Identify which cell holds the provided text, then report its [x, y] central coordinate. 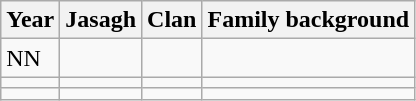
Year [30, 20]
Family background [308, 20]
Clan [172, 20]
Jasagh [101, 20]
NN [30, 58]
